Search for the cell housing the specified text and yield its [x, y] center coordinate. 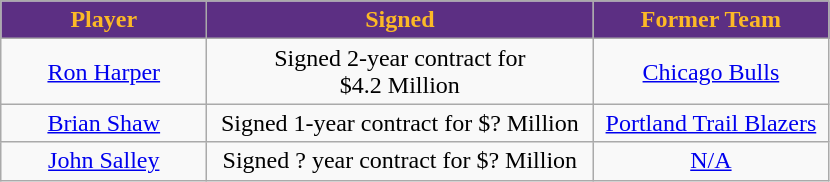
Signed 1-year contract for $? Million [400, 123]
Signed ? year contract for $? Million [400, 161]
Ron Harper [104, 72]
N/A [711, 161]
Former Team [711, 20]
Signed 2-year contract for $4.2 Million [400, 72]
John Salley [104, 161]
Brian Shaw [104, 123]
Signed [400, 20]
Chicago Bulls [711, 72]
Player [104, 20]
Portland Trail Blazers [711, 123]
